Output the [X, Y] coordinate of the center of the cell containing the given text.  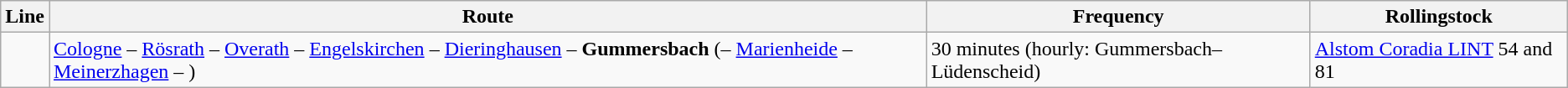
30 minutes (hourly: Gummersbach–Lüdenscheid) [1118, 60]
Rollingstock [1439, 17]
Cologne – Rösrath – Overath – Engelskirchen – Dieringhausen – Gummersbach (– Marienheide – Meinerzhagen – ) [487, 60]
Line [25, 17]
Alstom Coradia LINT 54 and 81 [1439, 60]
Frequency [1118, 17]
Route [487, 17]
